Return [X, Y] of the center of cell containing provided text 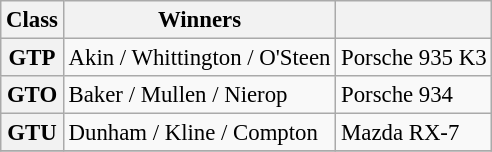
Porsche 935 K3 [414, 58]
Class [32, 20]
Baker / Mullen / Nierop [199, 95]
Akin / Whittington / O'Steen [199, 58]
Dunham / Kline / Compton [199, 133]
Mazda RX-7 [414, 133]
GTP [32, 58]
Porsche 934 [414, 95]
GTO [32, 95]
Winners [199, 20]
GTU [32, 133]
